Capture the cell that displays the provided text and extract its (x, y) central coordinate. 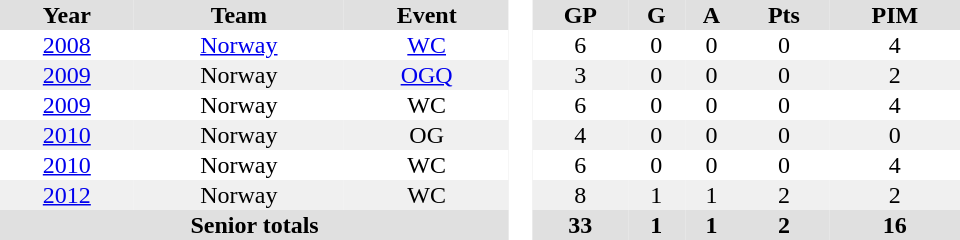
Year (67, 15)
Team (239, 15)
Event (426, 15)
PIM (895, 15)
33 (580, 225)
Senior totals (254, 225)
A (712, 15)
GP (580, 15)
8 (580, 195)
OG (426, 135)
3 (580, 75)
2012 (67, 195)
2008 (67, 45)
OGQ (426, 75)
16 (895, 225)
Pts (784, 15)
G (656, 15)
